Identify which cell holds the provided text, then report its [X, Y] central coordinate. 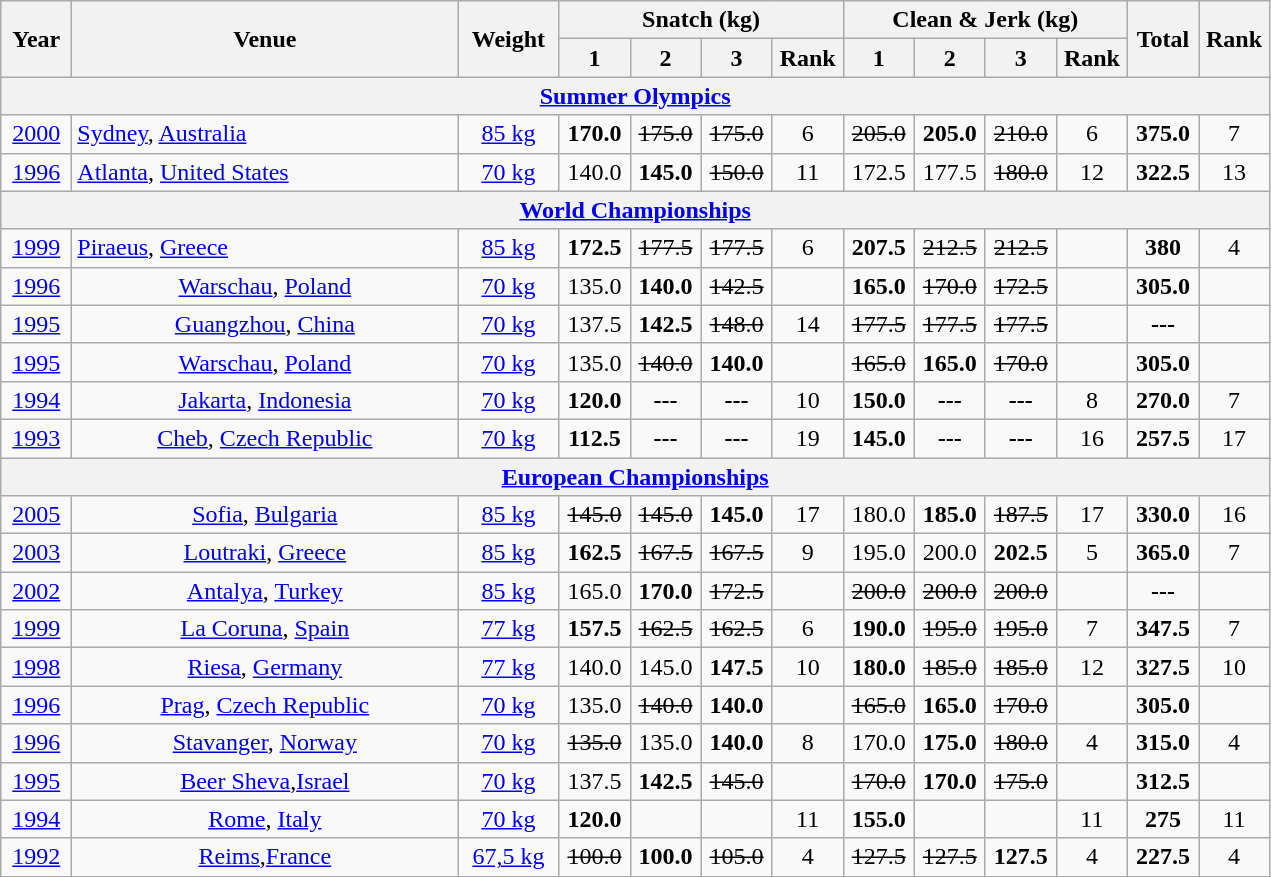
Beer Sheva,Israel [265, 781]
2003 [36, 553]
347.5 [1162, 629]
Reims,France [265, 857]
Clean & Jerk (kg) [985, 20]
227.5 [1162, 857]
330.0 [1162, 515]
2005 [36, 515]
5 [1092, 553]
1998 [36, 667]
157.5 [594, 629]
Antalya, Turkey [265, 591]
270.0 [1162, 400]
Rome, Italy [265, 819]
105.0 [736, 857]
207.5 [878, 248]
Snatch (kg) [701, 20]
Loutraki, Greece [265, 553]
147.5 [736, 667]
112.5 [594, 438]
187.5 [1020, 515]
Jakarta, Indonesia [265, 400]
Year [36, 39]
Weight [508, 39]
13 [1234, 172]
312.5 [1162, 781]
Guangzhou, China [265, 324]
380 [1162, 248]
202.5 [1020, 553]
210.0 [1020, 134]
Prag, Czech Republic [265, 705]
19 [808, 438]
257.5 [1162, 438]
La Coruna, Spain [265, 629]
322.5 [1162, 172]
Stavanger, Norway [265, 743]
67,5 kg [508, 857]
375.0 [1162, 134]
European Championships [636, 477]
Sofia, Bulgaria [265, 515]
2000 [36, 134]
Sydney, Australia [265, 134]
365.0 [1162, 553]
Atlanta, United States [265, 172]
315.0 [1162, 743]
Total [1162, 39]
Venue [265, 39]
327.5 [1162, 667]
155.0 [878, 819]
Cheb, Czech Republic [265, 438]
190.0 [878, 629]
148.0 [736, 324]
World Championships [636, 210]
Summer Olympics [636, 96]
1992 [36, 857]
14 [808, 324]
2002 [36, 591]
1993 [36, 438]
275 [1162, 819]
9 [808, 553]
Riesa, Germany [265, 667]
Piraeus, Greece [265, 248]
